For the text-containing cell, return its midpoint in [X, Y] coordinate format. 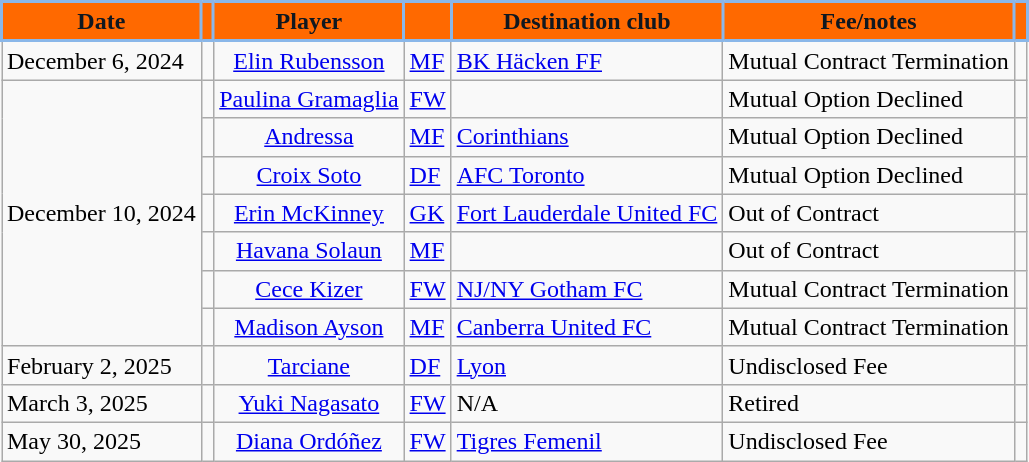
AFC Toronto [587, 175]
Fort Lauderdale United FC [587, 213]
N/A [587, 403]
Erin McKinney [309, 213]
May 30, 2025 [102, 441]
Madison Ayson [309, 327]
Croix Soto [309, 175]
Fee/notes [869, 22]
Player [309, 22]
Andressa [309, 137]
Paulina Gramaglia [309, 99]
February 2, 2025 [102, 365]
Date [102, 22]
Diana Ordóñez [309, 441]
Yuki Nagasato [309, 403]
BK Häcken FF [587, 60]
GK [428, 213]
Lyon [587, 365]
Corinthians [587, 137]
NJ/NY Gotham FC [587, 289]
Elin Rubensson [309, 60]
Tarciane [309, 365]
Canberra United FC [587, 327]
Tigres Femenil [587, 441]
Cece Kizer [309, 289]
Havana Solaun [309, 251]
Retired [869, 403]
December 6, 2024 [102, 60]
December 10, 2024 [102, 213]
Destination club [587, 22]
March 3, 2025 [102, 403]
